From the cell containing the given text, extract its center point as (x, y) coordinate. 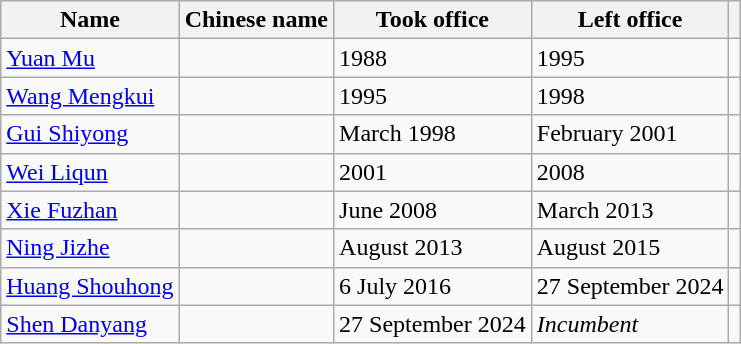
March 1998 (433, 134)
August 2013 (433, 248)
2008 (630, 172)
2001 (433, 172)
1998 (630, 96)
Yuan Mu (90, 58)
6 July 2016 (433, 286)
Wang Mengkui (90, 96)
Name (90, 20)
June 2008 (433, 210)
Gui Shiyong (90, 134)
Wei Liqun (90, 172)
Left office (630, 20)
Huang Shouhong (90, 286)
Shen Danyang (90, 324)
March 2013 (630, 210)
Chinese name (256, 20)
August 2015 (630, 248)
Took office (433, 20)
Incumbent (630, 324)
Ning Jizhe (90, 248)
Xie Fuzhan (90, 210)
1988 (433, 58)
February 2001 (630, 134)
